Scan for the cell matching the given text and deliver its (x, y) coordinate at center. 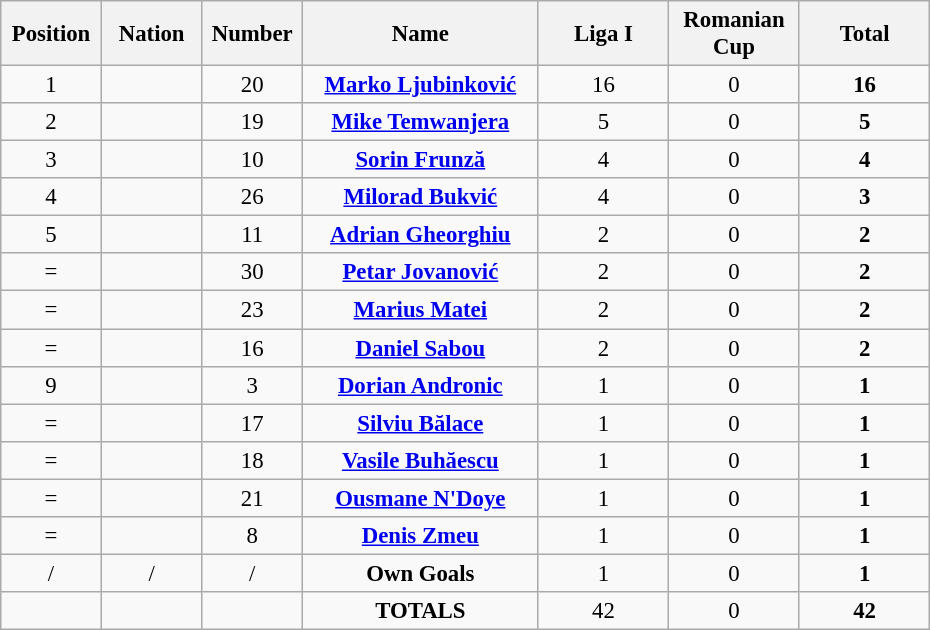
10 (252, 160)
Number (252, 34)
19 (252, 122)
30 (252, 273)
Mike Temwanjera (421, 122)
11 (252, 235)
Marko Ljubinković (421, 85)
23 (252, 310)
Denis Zmeu (421, 536)
Liga I (604, 34)
Nation (152, 34)
20 (252, 85)
21 (252, 498)
Marius Matei (421, 310)
Romanian Cup (734, 34)
Vasile Buhăescu (421, 460)
Daniel Sabou (421, 348)
Silviu Bălace (421, 423)
17 (252, 423)
Name (421, 34)
26 (252, 197)
Position (52, 34)
Adrian Gheorghiu (421, 235)
Own Goals (421, 573)
Petar Jovanović (421, 273)
Sorin Frunză (421, 160)
Milorad Bukvić (421, 197)
Total (864, 34)
9 (52, 385)
8 (252, 536)
TOTALS (421, 611)
Ousmane N'Doye (421, 498)
18 (252, 460)
Dorian Andronic (421, 385)
